Pinpoint the cell where the given text exists, returning its [x, y] midpoint coordinate. 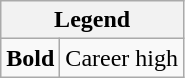
Legend [92, 20]
Bold [30, 58]
Career high [122, 58]
